Return [X, Y] of the center of cell containing provided text 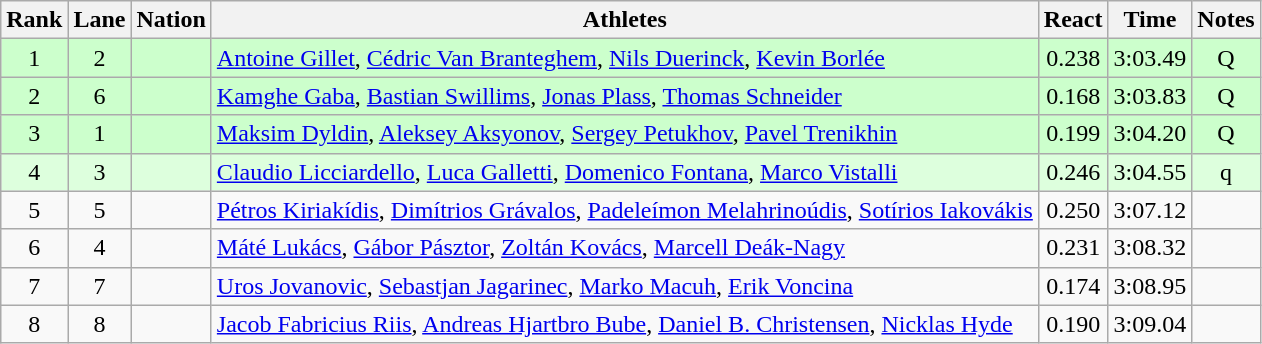
Kamghe Gaba, Bastian Swillims, Jonas Plass, Thomas Schneider [624, 96]
Notes [1226, 20]
0.246 [1073, 172]
Pétros Kiriakídis, Dimítrios Grávalos, Padeleímon Melahrinoúdis, Sotírios Iakovákis [624, 210]
0.174 [1073, 286]
Antoine Gillet, Cédric Van Branteghem, Nils Duerinck, Kevin Borlée [624, 58]
Jacob Fabricius Riis, Andreas Hjartbro Bube, Daniel B. Christensen, Nicklas Hyde [624, 324]
React [1073, 20]
0.231 [1073, 248]
3:08.32 [1150, 248]
3:04.20 [1150, 134]
0.199 [1073, 134]
3:09.04 [1150, 324]
3:03.49 [1150, 58]
Time [1150, 20]
3:08.95 [1150, 286]
0.238 [1073, 58]
Lane [100, 20]
q [1226, 172]
3:07.12 [1150, 210]
Rank [34, 20]
3:03.83 [1150, 96]
Claudio Licciardello, Luca Galletti, Domenico Fontana, Marco Vistalli [624, 172]
Athletes [624, 20]
Maksim Dyldin, Aleksey Aksyonov, Sergey Petukhov, Pavel Trenikhin [624, 134]
0.250 [1073, 210]
Uros Jovanovic, Sebastjan Jagarinec, Marko Macuh, Erik Voncina [624, 286]
Máté Lukács, Gábor Pásztor, Zoltán Kovács, Marcell Deák-Nagy [624, 248]
Nation [171, 20]
0.190 [1073, 324]
3:04.55 [1150, 172]
0.168 [1073, 96]
